Return the (X, Y) coordinate for the center point of the cell that contains the specified text.  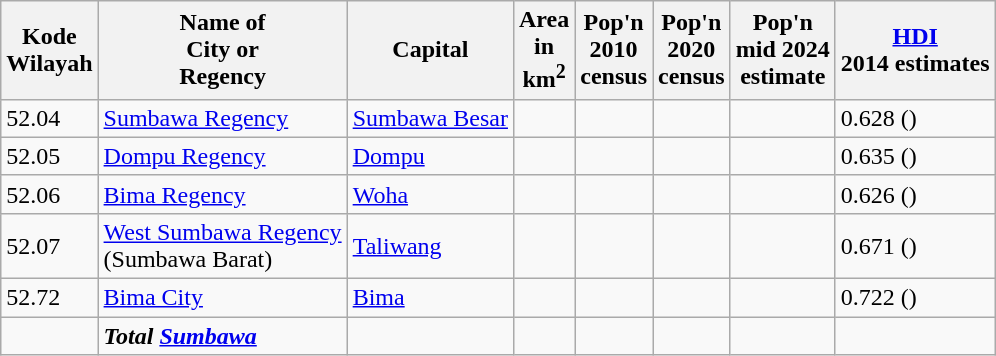
52.07 (50, 246)
Sumbawa Regency (222, 118)
0.722 () (915, 298)
KodeWilayah (50, 50)
52.72 (50, 298)
Bima City (222, 298)
West Sumbawa Regency (Sumbawa Barat) (222, 246)
52.06 (50, 194)
Bima (430, 298)
0.626 () (915, 194)
Taliwang (430, 246)
0.671 () (915, 246)
Dompu (430, 156)
0.635 () (915, 156)
52.05 (50, 156)
0.628 () (915, 118)
Capital (430, 50)
Name of City orRegency (222, 50)
Pop'n 2010 census (614, 50)
HDI2014 estimates (915, 50)
Pop'n mid 2024 estimate (782, 50)
Woha (430, 194)
Area inkm2 (544, 50)
Bima Regency (222, 194)
Pop'n 2020 census (691, 50)
52.04 (50, 118)
Sumbawa Besar (430, 118)
Dompu Regency (222, 156)
Total Sumbawa (222, 336)
